Extract the [X, Y] coordinate from the center of the cell holding the provided text.  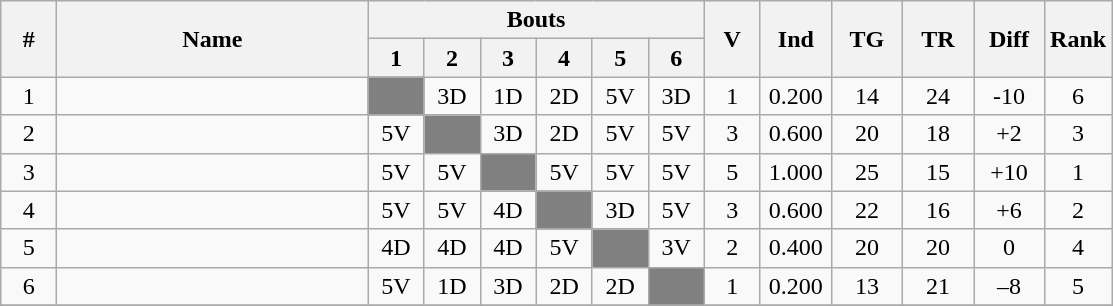
22 [866, 210]
18 [938, 134]
24 [938, 96]
1.000 [796, 172]
Ind [796, 39]
Diff [1010, 39]
TG [866, 39]
13 [866, 286]
0 [1010, 248]
16 [938, 210]
25 [866, 172]
3V [676, 248]
-10 [1010, 96]
V [732, 39]
0.400 [796, 248]
TR [938, 39]
Name [212, 39]
–8 [1010, 286]
15 [938, 172]
+6 [1010, 210]
+2 [1010, 134]
# [29, 39]
14 [866, 96]
Bouts [536, 20]
Rank [1078, 39]
+10 [1010, 172]
21 [938, 286]
